Return the (X, Y) coordinate for the center point of the cell that contains the specified text.  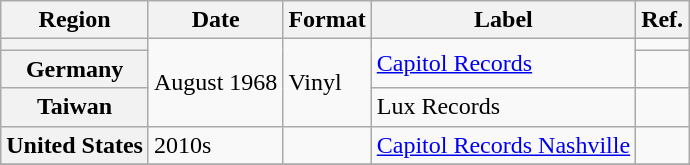
August 1968 (215, 82)
United States (75, 145)
Capitol Records Nashville (503, 145)
Format (327, 20)
Date (215, 20)
Region (75, 20)
Lux Records (503, 107)
Germany (75, 69)
Taiwan (75, 107)
2010s (215, 145)
Label (503, 20)
Ref. (662, 20)
Vinyl (327, 82)
Capitol Records (503, 64)
